Provide the (X, Y) coordinate of the cell's center where the given text is located.  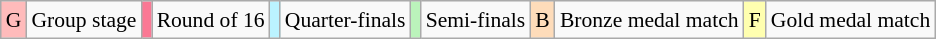
B (542, 20)
Round of 16 (211, 20)
G (14, 20)
Bronze medal match (650, 20)
Gold medal match (851, 20)
F (755, 20)
Group stage (84, 20)
Semi-finals (476, 20)
Quarter-finals (346, 20)
